Provide the [x, y] coordinate of the cell's center where the given text is located.  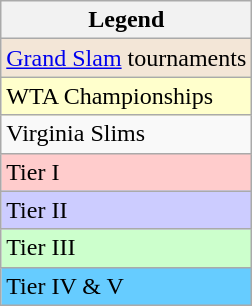
Tier I [126, 172]
Tier II [126, 210]
WTA Championships [126, 96]
Tier IV & V [126, 286]
Virginia Slims [126, 134]
Grand Slam tournaments [126, 58]
Tier III [126, 248]
Legend [126, 20]
